Identify which cell holds the provided text, then report its [x, y] central coordinate. 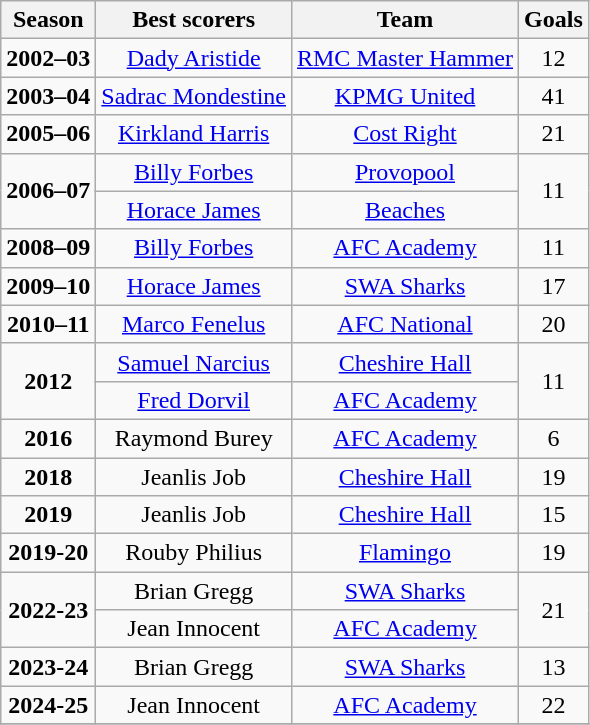
2010–11 [48, 324]
Raymond Burey [194, 438]
2019 [48, 515]
Samuel Narcius [194, 362]
Best scorers [194, 20]
Provopool [404, 172]
Kirkland Harris [194, 134]
2019-20 [48, 553]
AFC National [404, 324]
Marco Fenelus [194, 324]
2018 [48, 477]
Rouby Philius [194, 553]
Dady Aristide [194, 58]
2009–10 [48, 286]
2003–04 [48, 96]
22 [554, 705]
2002–03 [48, 58]
Season [48, 20]
Fred Dorvil [194, 400]
Cost Right [404, 134]
17 [554, 286]
Beaches [404, 210]
Sadrac Mondestine [194, 96]
KPMG United [404, 96]
2016 [48, 438]
RMC Master Hammer [404, 58]
2008–09 [48, 248]
2005–06 [48, 134]
12 [554, 58]
13 [554, 667]
Goals [554, 20]
2024-25 [48, 705]
20 [554, 324]
2023-24 [48, 667]
2012 [48, 381]
2006–07 [48, 191]
Flamingo [404, 553]
6 [554, 438]
15 [554, 515]
2022-23 [48, 610]
41 [554, 96]
Team [404, 20]
